Determine the (X, Y) coordinate at the center of the cell enclosing the given text.  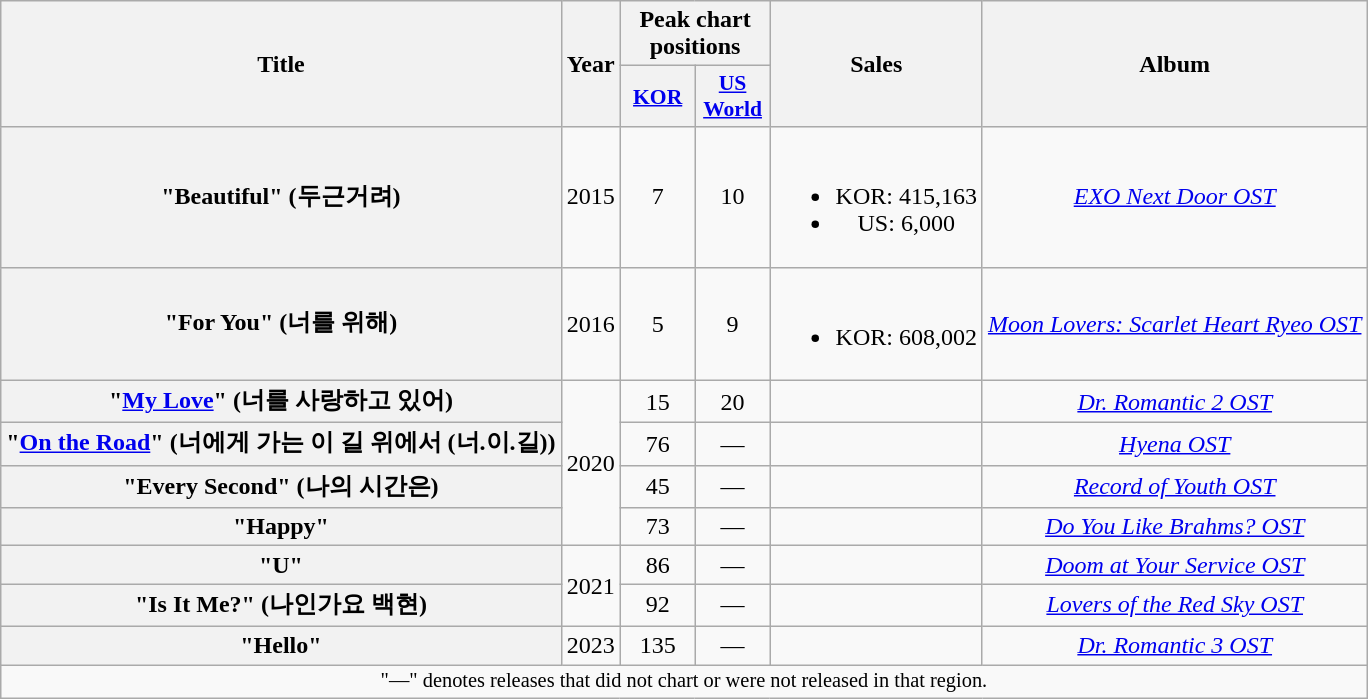
45 (658, 486)
USWorld (732, 96)
20 (732, 402)
76 (658, 444)
KOR: 608,002 (876, 324)
Lovers of the Red Sky OST (1174, 606)
5 (658, 324)
2023 (590, 645)
"Hello" (281, 645)
EXO Next Door OST (1174, 197)
Doom at Your Service OST (1174, 565)
"Beautiful" (두근거려) (281, 197)
Do You Like Brahms? OST (1174, 527)
"—" denotes releases that did not chart or were not released in that region. (684, 681)
"Happy" (281, 527)
"Every Second" (나의 시간은) (281, 486)
KOR: 415,163US: 6,000 (876, 197)
Moon Lovers: Scarlet Heart Ryeo OST (1174, 324)
Title (281, 64)
"On the Road" (너에게 가는 이 길 위에서 (너.이.길)) (281, 444)
92 (658, 606)
"U" (281, 565)
10 (732, 197)
2021 (590, 586)
15 (658, 402)
86 (658, 565)
Hyena OST (1174, 444)
KOR (658, 96)
Peak chart positions (695, 34)
Dr. Romantic 3 OST (1174, 645)
Year (590, 64)
73 (658, 527)
"For You" (너를 위해) (281, 324)
135 (658, 645)
"Is It Me?" (나인가요 백현) (281, 606)
Album (1174, 64)
2015 (590, 197)
7 (658, 197)
Record of Youth OST (1174, 486)
Sales (876, 64)
2020 (590, 463)
2016 (590, 324)
Dr. Romantic 2 OST (1174, 402)
9 (732, 324)
"My Love" (너를 사랑하고 있어) (281, 402)
